From the cell containing the given text, extract its center point as [x, y] coordinate. 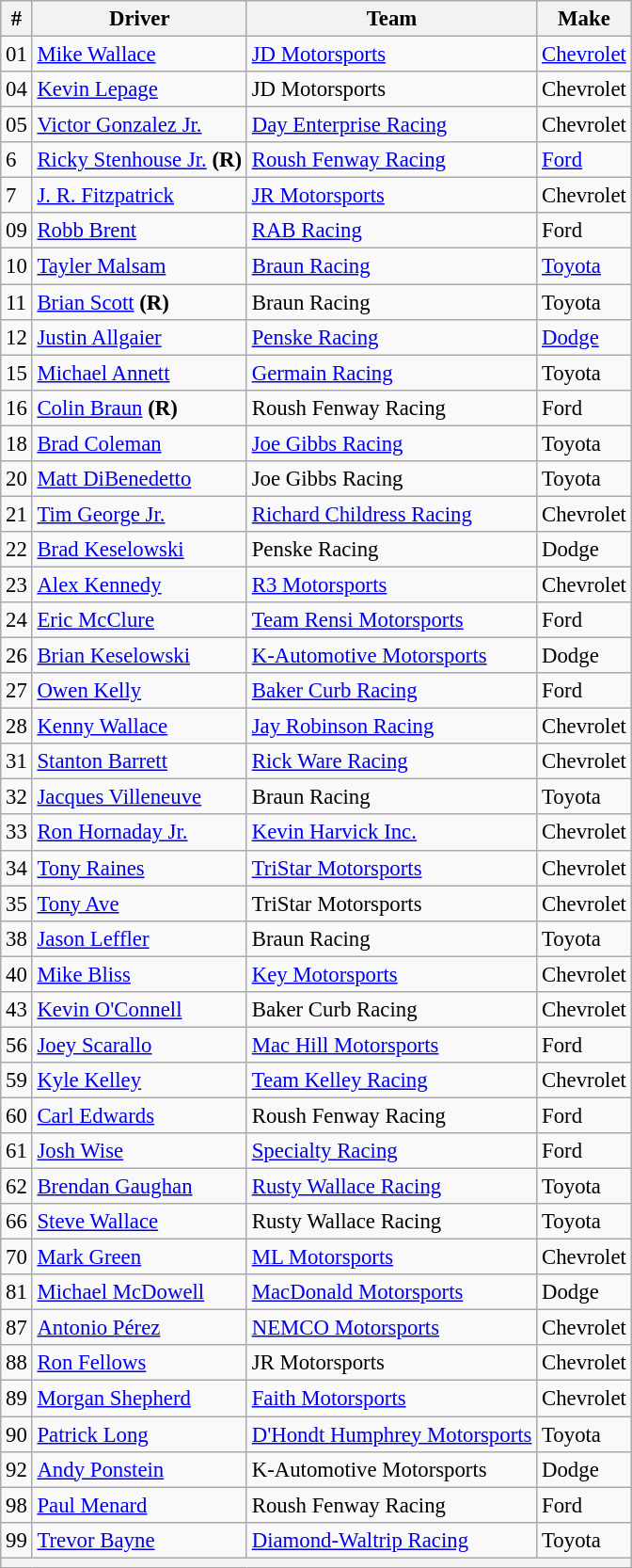
Brad Keselowski [139, 550]
23 [17, 584]
Andy Ponstein [139, 1469]
38 [17, 938]
35 [17, 904]
Owen Kelly [139, 691]
Jacques Villeneuve [139, 797]
40 [17, 974]
15 [17, 373]
Kevin O'Connell [139, 1010]
18 [17, 443]
Day Enterprise Racing [391, 125]
60 [17, 1115]
Brad Coleman [139, 443]
81 [17, 1292]
Kenny Wallace [139, 727]
Specialty Racing [391, 1151]
27 [17, 691]
Michael McDowell [139, 1292]
09 [17, 231]
59 [17, 1080]
Germain Racing [391, 373]
ML Motorsports [391, 1257]
32 [17, 797]
Mike Bliss [139, 974]
22 [17, 550]
88 [17, 1364]
Antonio Pérez [139, 1328]
# [17, 19]
Faith Motorsports [391, 1399]
Brian Keselowski [139, 656]
Driver [139, 19]
Patrick Long [139, 1434]
R3 Motorsports [391, 584]
62 [17, 1187]
Robb Brent [139, 231]
Mark Green [139, 1257]
99 [17, 1540]
43 [17, 1010]
Mac Hill Motorsports [391, 1045]
RAB Racing [391, 231]
Paul Menard [139, 1505]
6 [17, 160]
34 [17, 868]
Ron Hornaday Jr. [139, 833]
Stanton Barrett [139, 761]
Diamond-Waltrip Racing [391, 1540]
Team Kelley Racing [391, 1080]
Rick Ware Racing [391, 761]
Tim George Jr. [139, 514]
Brendan Gaughan [139, 1187]
J. R. Fitzpatrick [139, 196]
Ricky Stenhouse Jr. (R) [139, 160]
66 [17, 1222]
20 [17, 479]
7 [17, 196]
Mike Wallace [139, 55]
Make [584, 19]
MacDonald Motorsports [391, 1292]
Trevor Bayne [139, 1540]
01 [17, 55]
Joey Scarallo [139, 1045]
Team [391, 19]
61 [17, 1151]
Steve Wallace [139, 1222]
Colin Braun (R) [139, 408]
Victor Gonzalez Jr. [139, 125]
Eric McClure [139, 620]
21 [17, 514]
Kevin Harvick Inc. [391, 833]
31 [17, 761]
NEMCO Motorsports [391, 1328]
Tony Raines [139, 868]
Michael Annett [139, 373]
28 [17, 727]
Matt DiBenedetto [139, 479]
Justin Allgaier [139, 337]
70 [17, 1257]
Josh Wise [139, 1151]
05 [17, 125]
Morgan Shepherd [139, 1399]
26 [17, 656]
10 [17, 266]
D'Hondt Humphrey Motorsports [391, 1434]
90 [17, 1434]
Jason Leffler [139, 938]
11 [17, 302]
56 [17, 1045]
Ron Fellows [139, 1364]
Kevin Lepage [139, 89]
24 [17, 620]
33 [17, 833]
92 [17, 1469]
04 [17, 89]
98 [17, 1505]
Jay Robinson Racing [391, 727]
Brian Scott (R) [139, 302]
87 [17, 1328]
Richard Childress Racing [391, 514]
12 [17, 337]
Tony Ave [139, 904]
Kyle Kelley [139, 1080]
89 [17, 1399]
Key Motorsports [391, 974]
16 [17, 408]
Carl Edwards [139, 1115]
Tayler Malsam [139, 266]
Alex Kennedy [139, 584]
Team Rensi Motorsports [391, 620]
